Detect which cell encompasses the target text, then output its [x, y] center coordinate. 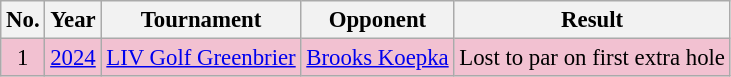
Opponent [378, 20]
Tournament [201, 20]
2024 [73, 58]
1 [23, 58]
LIV Golf Greenbrier [201, 58]
Year [73, 20]
No. [23, 20]
Lost to par on first extra hole [592, 58]
Result [592, 20]
Brooks Koepka [378, 58]
